Return the (x, y) coordinate for the center point of the cell that contains the specified text.  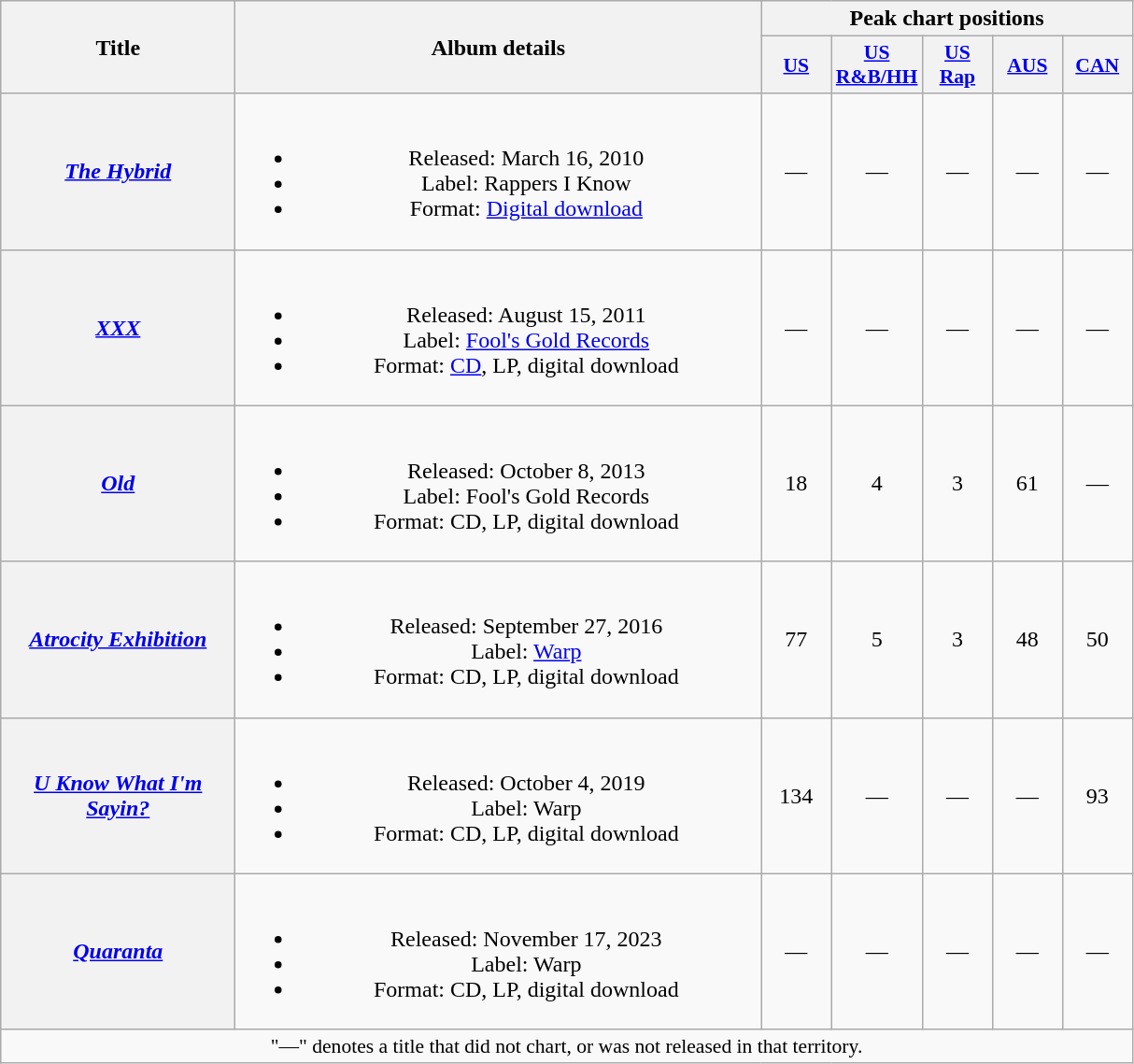
Peak chart positions (947, 19)
Released: October 8, 2013Label: Fool's Gold RecordsFormat: CD, LP, digital download (499, 484)
134 (796, 796)
Title (118, 47)
U Know What I'm Sayin? (118, 796)
Atrocity Exhibition (118, 639)
Album details (499, 47)
CAN (1097, 65)
50 (1097, 639)
US Rap (957, 65)
US (796, 65)
5 (877, 639)
Released: October 4, 2019Label: WarpFormat: CD, LP, digital download (499, 796)
Released: November 17, 2023Label: WarpFormat: CD, LP, digital download (499, 951)
"—" denotes a title that did not chart, or was not released in that territory. (566, 1046)
93 (1097, 796)
Quaranta (118, 951)
77 (796, 639)
48 (1028, 639)
XXX (118, 327)
AUS (1028, 65)
Old (118, 484)
The Hybrid (118, 172)
US R&B/HH (877, 65)
18 (796, 484)
Released: August 15, 2011Label: Fool's Gold RecordsFormat: CD, LP, digital download (499, 327)
Released: March 16, 2010Label: Rappers I KnowFormat: Digital download (499, 172)
Released: September 27, 2016Label: WarpFormat: CD, LP, digital download (499, 639)
61 (1028, 484)
4 (877, 484)
